Extract the (X, Y) coordinate from the center of the cell holding the provided text.  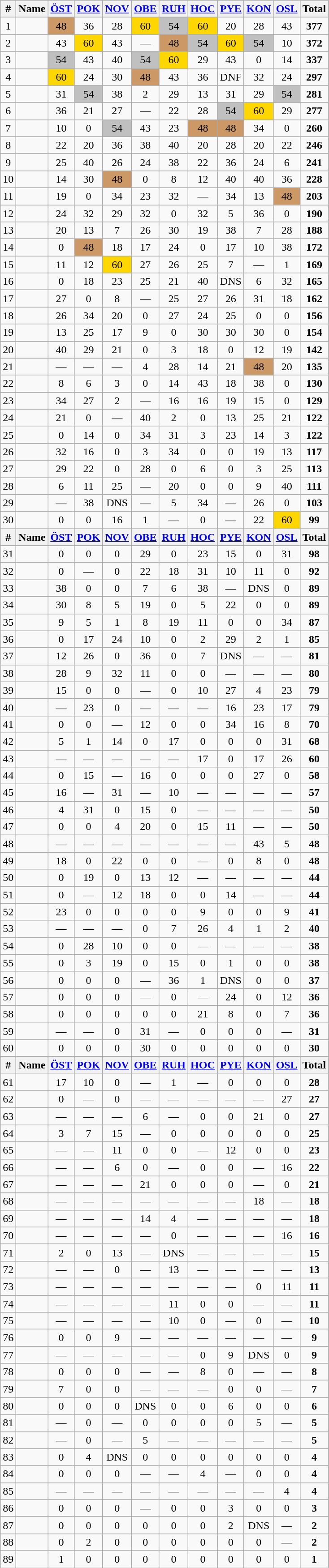
51 (8, 895)
71 (8, 1252)
98 (314, 554)
111 (314, 486)
277 (314, 111)
64 (8, 1133)
162 (314, 299)
82 (8, 1440)
103 (314, 503)
86 (8, 1508)
84 (8, 1474)
135 (314, 367)
62 (8, 1099)
49 (8, 861)
83 (8, 1457)
203 (314, 196)
52 (8, 912)
99 (314, 520)
42 (8, 741)
55 (8, 963)
69 (8, 1218)
117 (314, 452)
172 (314, 248)
92 (314, 571)
61 (8, 1082)
372 (314, 43)
165 (314, 282)
142 (314, 350)
377 (314, 26)
73 (8, 1286)
156 (314, 316)
188 (314, 231)
45 (8, 793)
67 (8, 1184)
47 (8, 827)
33 (8, 588)
76 (8, 1338)
75 (8, 1321)
169 (314, 265)
246 (314, 145)
59 (8, 1031)
130 (314, 384)
35 (8, 622)
65 (8, 1150)
190 (314, 214)
78 (8, 1372)
53 (8, 929)
241 (314, 162)
88 (8, 1542)
39 (8, 690)
154 (314, 333)
66 (8, 1167)
281 (314, 94)
337 (314, 60)
DNF (230, 77)
63 (8, 1116)
297 (314, 77)
228 (314, 179)
260 (314, 128)
46 (8, 810)
113 (314, 469)
74 (8, 1304)
129 (314, 401)
72 (8, 1269)
56 (8, 980)
77 (8, 1355)
